Capture the cell that displays the provided text and extract its [x, y] central coordinate. 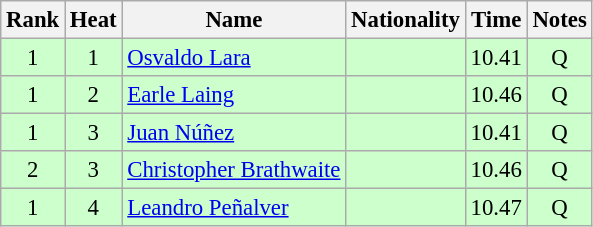
Leandro Peñalver [234, 208]
Notes [560, 20]
Earle Laing [234, 95]
Christopher Brathwaite [234, 170]
Osvaldo Lara [234, 58]
Heat [94, 20]
Time [496, 20]
Juan Núñez [234, 133]
10.47 [496, 208]
Name [234, 20]
Rank [33, 20]
Nationality [406, 20]
4 [94, 208]
